Capture the cell that displays the provided text and extract its (x, y) central coordinate. 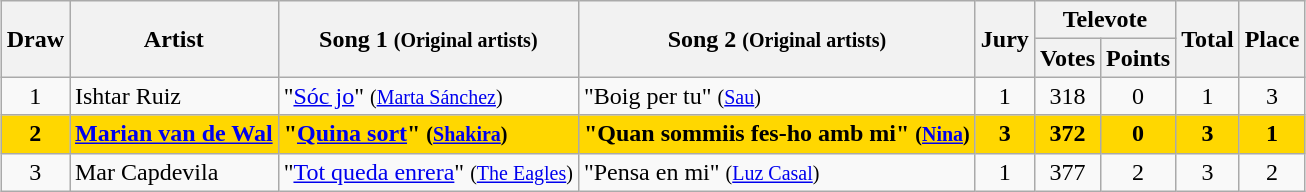
318 (1067, 96)
Marian van de Wal (174, 134)
Total (1208, 39)
Televote (1104, 20)
Song 2 (Original artists) (776, 39)
372 (1067, 134)
"Sóc jo" (Marta Sánchez) (428, 96)
"Pensa en mi" (Luz Casal) (776, 172)
Song 1 (Original artists) (428, 39)
Votes (1067, 58)
"Tot queda enrera" (The Eagles) (428, 172)
"Boig per tu" (Sau) (776, 96)
Place (1272, 39)
Draw (35, 39)
Artist (174, 39)
Points (1138, 58)
Mar Capdevila (174, 172)
"Quina sort" (Shakira) (428, 134)
Jury (1004, 39)
377 (1067, 172)
Ishtar Ruiz (174, 96)
"Quan sommiis fes-ho amb mi" (Nina) (776, 134)
